Detect which cell encompasses the target text, then output its [x, y] center coordinate. 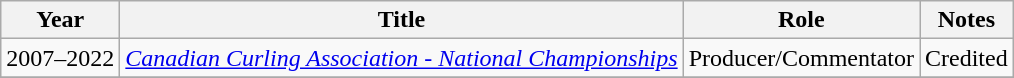
2007–2022 [60, 58]
Credited [967, 58]
Year [60, 20]
Canadian Curling Association - National Championships [402, 58]
Role [801, 20]
Title [402, 20]
Notes [967, 20]
Producer/Commentator [801, 58]
